Provide the (X, Y) coordinate of the cell's center where the given text is located.  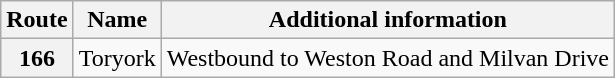
166 (37, 58)
Route (37, 20)
Toryork (117, 58)
Name (117, 20)
Westbound to Weston Road and Milvan Drive (388, 58)
Additional information (388, 20)
